Provide the (x, y) coordinate of the cell's center where the given text is located.  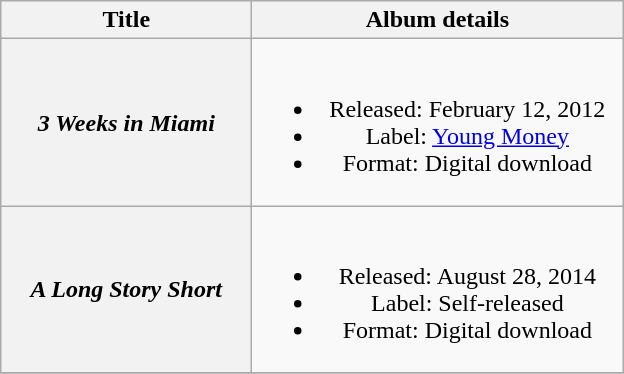
3 Weeks in Miami (126, 122)
Album details (438, 20)
Released: February 12, 2012Label: Young MoneyFormat: Digital download (438, 122)
Title (126, 20)
Released: August 28, 2014Label: Self-releasedFormat: Digital download (438, 290)
A Long Story Short (126, 290)
